Scan for the cell matching the given text and deliver its (X, Y) coordinate at center. 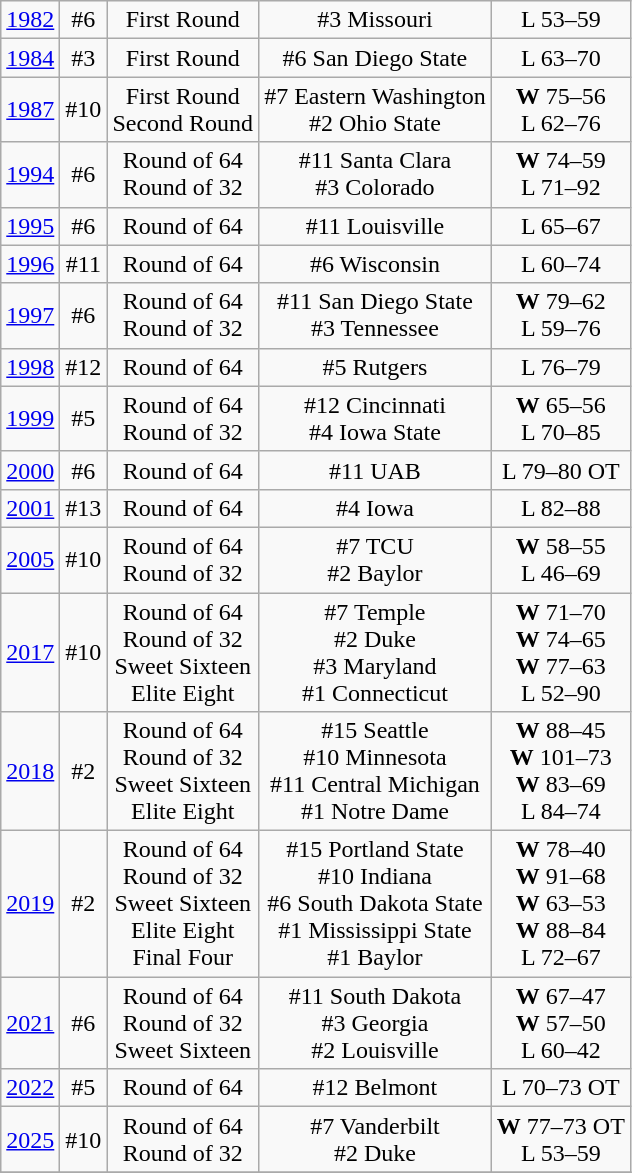
L 76–79 (560, 367)
2021 (30, 1023)
#3 Missouri (376, 20)
#11 Santa Clara #3 Colorado (376, 174)
W 65–56L 70–85 (560, 418)
First RoundSecond Round (183, 110)
W 77–73 OTL 53–59 (560, 1140)
W 78–40W 91–68W 63–53 W 88–84 L 72–67 (560, 904)
L 63–70 (560, 58)
W 88–45W 101–73W 83–69 L 84–74 (560, 772)
1999 (30, 418)
#3 (84, 58)
W 74–59L 71–92 (560, 174)
1994 (30, 174)
2022 (30, 1088)
2017 (30, 652)
#11 Louisville (376, 226)
1996 (30, 264)
#15 Portland State#10 Indiana #6 South Dakota State #1 Mississippi State #1 Baylor (376, 904)
L 82–88 (560, 508)
#12 (84, 367)
#4 Iowa (376, 508)
Round of 64Round of 32Sweet Sixteen (183, 1023)
#15 Seattle#10 Minnesota #11 Central Michigan #1 Notre Dame (376, 772)
W 75–56L 62–76 (560, 110)
#13 (84, 508)
2005 (30, 560)
W 79–62L 59–76 (560, 316)
#6 Wisconsin (376, 264)
#6 San Diego State (376, 58)
#11 UAB (376, 470)
W 67–47W 57–50L 60–42 (560, 1023)
W 71–70W 74–65W 77–63L 52–90 (560, 652)
2001 (30, 508)
#11 South Dakota #3 Georgia#2 Louisville (376, 1023)
#7 TCU#2 Baylor (376, 560)
1984 (30, 58)
W 58–55L 46–69 (560, 560)
#7 Eastern Washington #2 Ohio State (376, 110)
Round of 64Round of 32Sweet SixteenElite EightFinal Four (183, 904)
2025 (30, 1140)
2000 (30, 470)
#7 Vanderbilt#2 Duke (376, 1140)
1998 (30, 367)
1987 (30, 110)
#11 (84, 264)
L 70–73 OT (560, 1088)
#12 Belmont (376, 1088)
#7 Temple#2 Duke#3 Maryland#1 Connecticut (376, 652)
L 53–59 (560, 20)
L 79–80 OT (560, 470)
2019 (30, 904)
2018 (30, 772)
#11 San Diego State#3 Tennessee (376, 316)
L 65–67 (560, 226)
#5 Rutgers (376, 367)
1997 (30, 316)
1995 (30, 226)
#12 Cincinnati#4 Iowa State (376, 418)
1982 (30, 20)
L 60–74 (560, 264)
